Return [X, Y] of the center of cell containing provided text 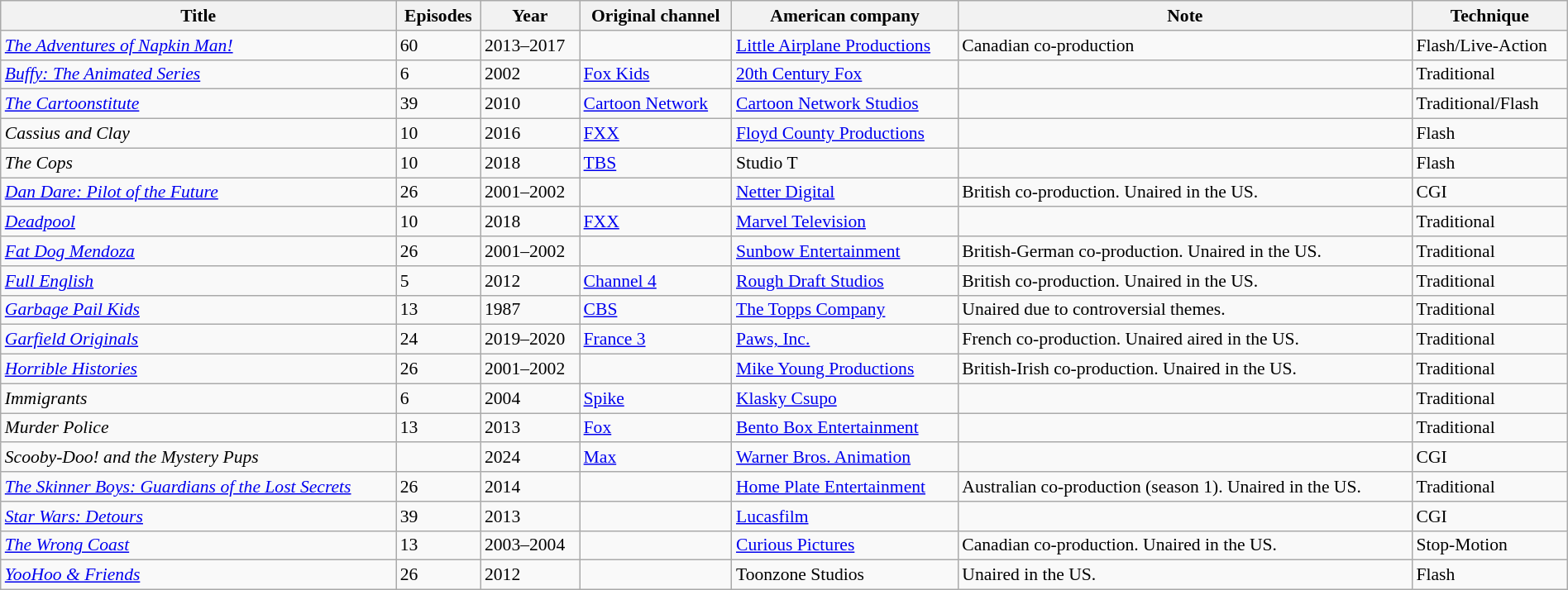
British-Irish co-production. Unaired in the US. [1184, 369]
Note [1184, 16]
2003–2004 [530, 545]
French co-production. Unaired aired in the US. [1184, 340]
20th Century Fox [845, 74]
Deadpool [198, 222]
Unaired in the US. [1184, 575]
24 [438, 340]
60 [438, 45]
Scooby-Doo! and the Mystery Pups [198, 458]
Home Plate Entertainment [845, 487]
Curious Pictures [845, 545]
Stop-Motion [1489, 545]
Cartoon Network Studios [845, 104]
Warner Bros. Animation [845, 458]
Technique [1489, 16]
Star Wars: Detours [198, 516]
2013–2017 [530, 45]
2019–2020 [530, 340]
CBS [656, 310]
Unaired due to controversial themes. [1184, 310]
Original channel [656, 16]
Netter Digital [845, 193]
Paws, Inc. [845, 340]
Sunbow Entertainment [845, 251]
Garfield Originals [198, 340]
Bento Box Entertainment [845, 428]
Mike Young Productions [845, 369]
Studio T [845, 163]
Murder Police [198, 428]
Fox [656, 428]
The Cartoonstitute [198, 104]
The Wrong Coast [198, 545]
Marvel Television [845, 222]
5 [438, 281]
The Topps Company [845, 310]
Floyd County Productions [845, 134]
Fat Dog Mendoza [198, 251]
British-German co-production. Unaired in the US. [1184, 251]
Buffy: The Animated Series [198, 74]
Max [656, 458]
Fox Kids [656, 74]
Dan Dare: Pilot of the Future [198, 193]
Garbage Pail Kids [198, 310]
Title [198, 16]
2024 [530, 458]
Lucasfilm [845, 516]
1987 [530, 310]
Rough Draft Studios [845, 281]
Toonzone Studios [845, 575]
Horrible Histories [198, 369]
Little Airplane Productions [845, 45]
Immigrants [198, 398]
Full English [198, 281]
2002 [530, 74]
Flash/Live-Action [1489, 45]
Spike [656, 398]
TBS [656, 163]
Year [530, 16]
2004 [530, 398]
Canadian co-production [1184, 45]
Cassius and Clay [198, 134]
The Skinner Boys: Guardians of the Lost Secrets [198, 487]
YooHoo & Friends [198, 575]
2010 [530, 104]
Episodes [438, 16]
The Adventures of Napkin Man! [198, 45]
France 3 [656, 340]
2014 [530, 487]
Canadian co-production. Unaired in the US. [1184, 545]
Cartoon Network [656, 104]
2016 [530, 134]
Australian co-production (season 1). Unaired in the US. [1184, 487]
Traditional/Flash [1489, 104]
Klasky Csupo [845, 398]
American company [845, 16]
The Cops [198, 163]
Channel 4 [656, 281]
